For the text-containing cell, return its midpoint in (X, Y) coordinate format. 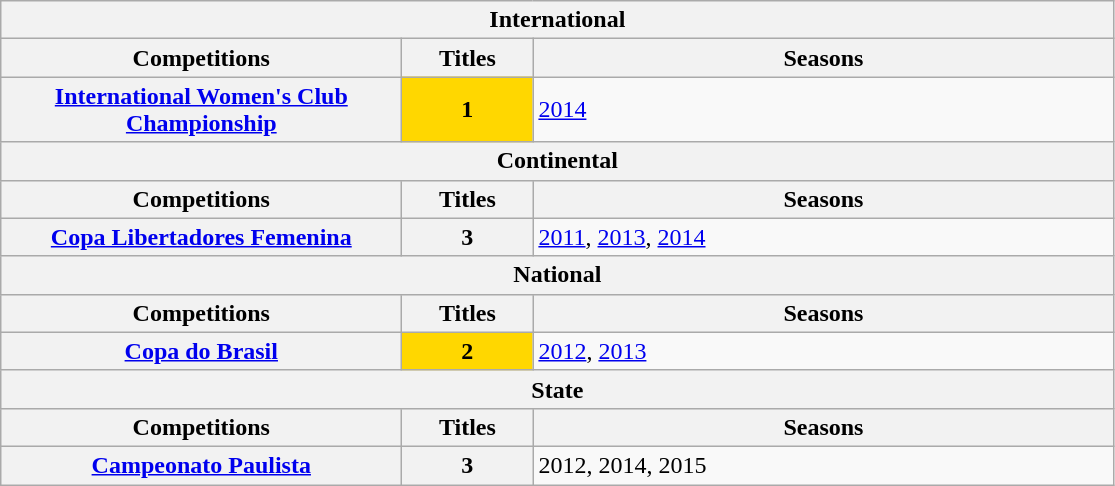
State (558, 389)
Continental (558, 161)
1 (468, 110)
2 (468, 351)
Copa Libertadores Femenina (202, 237)
2014 (824, 110)
Copa do Brasil (202, 351)
2012, 2013 (824, 351)
International (558, 20)
2011, 2013, 2014 (824, 237)
2012, 2014, 2015 (824, 465)
International Women's Club Championship (202, 110)
National (558, 275)
Campeonato Paulista (202, 465)
